Provide the (x, y) coordinate of the cell's center where the given text is located.  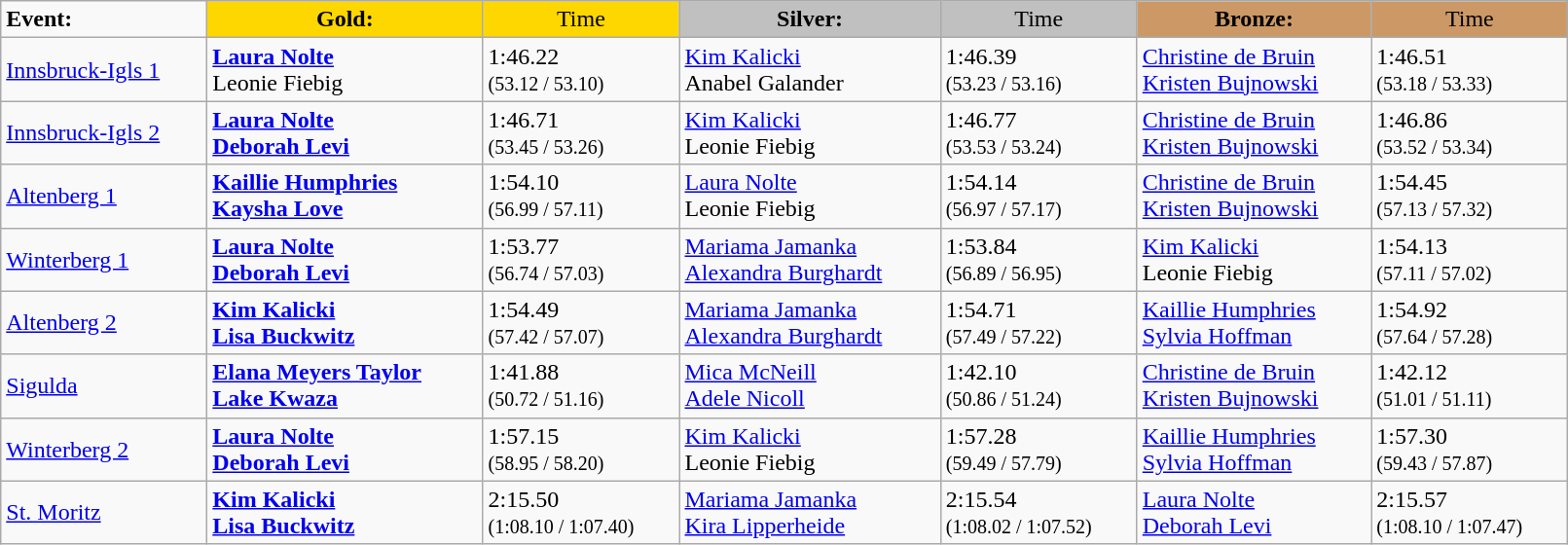
1:54.10(56.99 / 57.11) (581, 197)
Kaillie HumphriesKaysha Love (345, 197)
1:46.71(53.45 / 53.26) (581, 132)
1:54.92(57.64 / 57.28) (1470, 323)
1:53.84(56.89 / 56.95) (1039, 259)
1:57.28(59.49 / 57.79) (1039, 450)
St. Moritz (104, 512)
1:53.77(56.74 / 57.03) (581, 259)
1:54.13(57.11 / 57.02) (1470, 259)
1:46.39(53.23 / 53.16) (1039, 70)
Kim KalickiAnabel Galander (810, 70)
Silver: (810, 19)
Winterberg 1 (104, 259)
Winterberg 2 (104, 450)
1:46.86(53.52 / 53.34) (1470, 132)
1:57.15(58.95 / 58.20) (581, 450)
2:15.50(1:08.10 / 1:07.40) (581, 512)
Event: (104, 19)
1:42.10(50.86 / 51.24) (1039, 385)
2:15.57(1:08.10 / 1:07.47) (1470, 512)
1:46.22(53.12 / 53.10) (581, 70)
1:46.51(53.18 / 53.33) (1470, 70)
Sigulda (104, 385)
Bronze: (1254, 19)
1:42.12(51.01 / 51.11) (1470, 385)
Altenberg 1 (104, 197)
Innsbruck-Igls 2 (104, 132)
1:54.71(57.49 / 57.22) (1039, 323)
1:41.88(50.72 / 51.16) (581, 385)
Innsbruck-Igls 1 (104, 70)
1:54.49(57.42 / 57.07) (581, 323)
Elana Meyers TaylorLake Kwaza (345, 385)
Mariama JamankaKira Lipperheide (810, 512)
Mica McNeillAdele Nicoll (810, 385)
Gold: (345, 19)
1:54.45(57.13 / 57.32) (1470, 197)
2:15.54(1:08.02 / 1:07.52) (1039, 512)
1:46.77(53.53 / 53.24) (1039, 132)
1:57.30(59.43 / 57.87) (1470, 450)
1:54.14(56.97 / 57.17) (1039, 197)
Altenberg 2 (104, 323)
